Capture the cell that displays the provided text and extract its (X, Y) central coordinate. 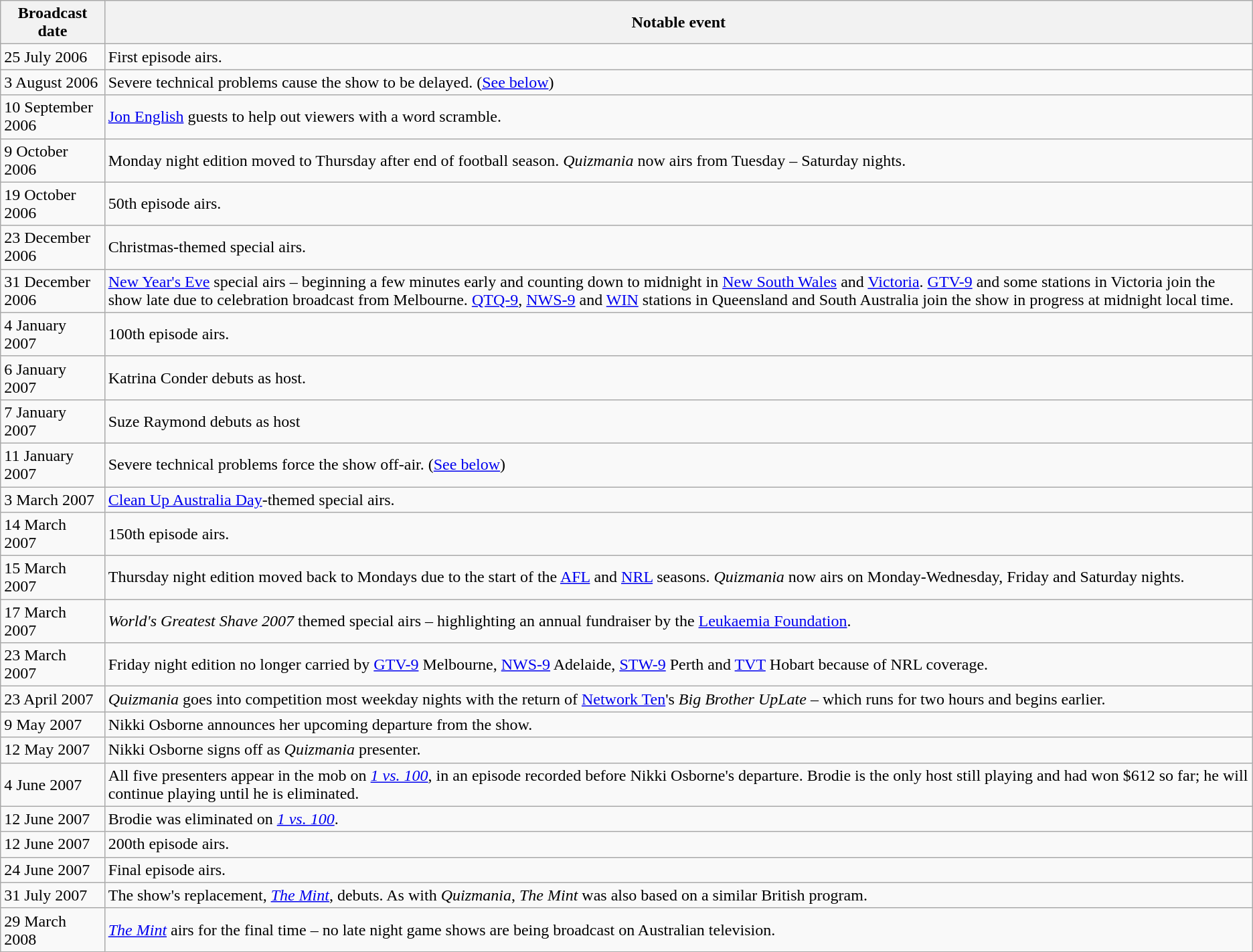
200th episode airs. (679, 844)
Nikki Osborne signs off as Quizmania presenter. (679, 750)
Clean Up Australia Day-themed special airs. (679, 500)
7 January 2007 (52, 421)
First episode airs. (679, 57)
31 July 2007 (52, 895)
Brodie was eliminated on 1 vs. 100. (679, 819)
31 December 2006 (52, 290)
6 January 2007 (52, 377)
Suze Raymond debuts as host (679, 421)
Severe technical problems force the show off-air. (See below) (679, 464)
24 June 2007 (52, 870)
17 March 2007 (52, 621)
23 December 2006 (52, 248)
Broadcast date (52, 23)
29 March 2008 (52, 930)
Severe technical problems cause the show to be delayed. (See below) (679, 82)
Monday night edition moved to Thursday after end of football season. Quizmania now airs from Tuesday – Saturday nights. (679, 161)
12 May 2007 (52, 750)
4 January 2007 (52, 335)
14 March 2007 (52, 534)
3 March 2007 (52, 500)
23 April 2007 (52, 699)
Christmas-themed special airs. (679, 248)
11 January 2007 (52, 464)
50th episode airs. (679, 203)
100th episode airs. (679, 335)
Friday night edition no longer carried by GTV-9 Melbourne, NWS-9 Adelaide, STW-9 Perth and TVT Hobart because of NRL coverage. (679, 665)
The Mint airs for the final time – no late night game shows are being broadcast on Australian television. (679, 930)
Notable event (679, 23)
Katrina Conder debuts as host. (679, 377)
150th episode airs. (679, 534)
World's Greatest Shave 2007 themed special airs – highlighting an annual fundraiser by the Leukaemia Foundation. (679, 621)
The show's replacement, The Mint, debuts. As with Quizmania, The Mint was also based on a similar British program. (679, 895)
Nikki Osborne announces her upcoming departure from the show. (679, 725)
10 September 2006 (52, 116)
25 July 2006 (52, 57)
Jon English guests to help out viewers with a word scramble. (679, 116)
15 March 2007 (52, 578)
9 October 2006 (52, 161)
9 May 2007 (52, 725)
4 June 2007 (52, 784)
19 October 2006 (52, 203)
23 March 2007 (52, 665)
Final episode airs. (679, 870)
3 August 2006 (52, 82)
